Find where the given text appears and provide that cell's center as [X, Y] coordinate. 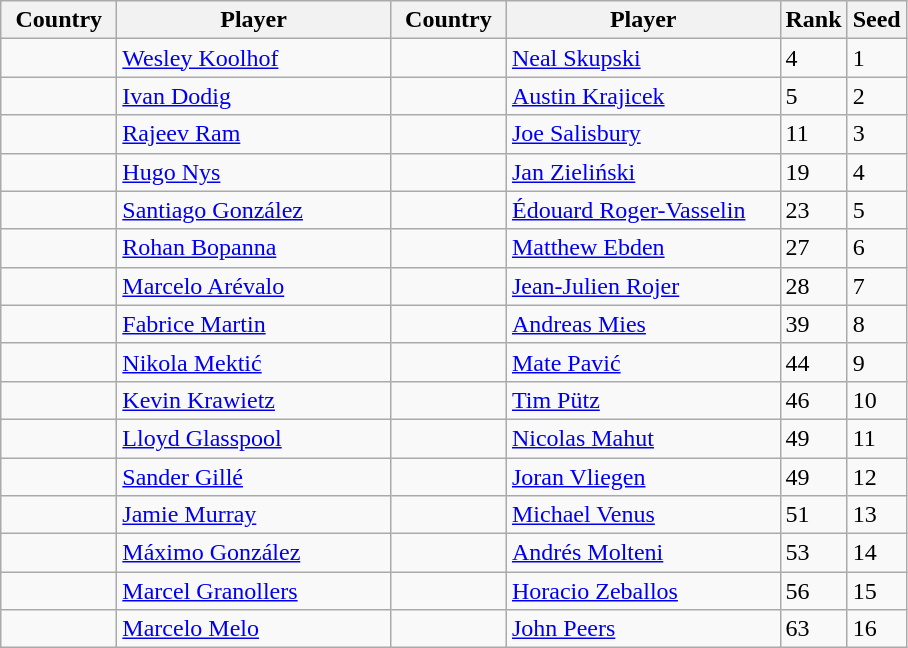
Sander Gillé [254, 477]
44 [814, 362]
Jan Zieliński [643, 172]
46 [814, 400]
Kevin Krawietz [254, 400]
15 [876, 591]
Seed [876, 20]
Marcel Granollers [254, 591]
Máximo González [254, 553]
Michael Venus [643, 515]
23 [814, 210]
Jamie Murray [254, 515]
27 [814, 248]
28 [814, 286]
Fabrice Martin [254, 324]
2 [876, 96]
Andreas Mies [643, 324]
10 [876, 400]
19 [814, 172]
Ivan Dodig [254, 96]
Horacio Zeballos [643, 591]
Santiago González [254, 210]
56 [814, 591]
14 [876, 553]
Jean-Julien Rojer [643, 286]
Marcelo Melo [254, 629]
Marcelo Arévalo [254, 286]
51 [814, 515]
13 [876, 515]
Hugo Nys [254, 172]
Joran Vliegen [643, 477]
Andrés Molteni [643, 553]
Nikola Mektić [254, 362]
Rajeev Ram [254, 134]
3 [876, 134]
Nicolas Mahut [643, 438]
Neal Skupski [643, 58]
7 [876, 286]
Lloyd Glasspool [254, 438]
Rank [814, 20]
6 [876, 248]
John Peers [643, 629]
Tim Pütz [643, 400]
63 [814, 629]
9 [876, 362]
Austin Krajicek [643, 96]
53 [814, 553]
Rohan Bopanna [254, 248]
Édouard Roger-Vasselin [643, 210]
1 [876, 58]
8 [876, 324]
16 [876, 629]
Joe Salisbury [643, 134]
Mate Pavić [643, 362]
12 [876, 477]
39 [814, 324]
Matthew Ebden [643, 248]
Wesley Koolhof [254, 58]
